Find where the given text appears and provide that cell's center as (x, y) coordinate. 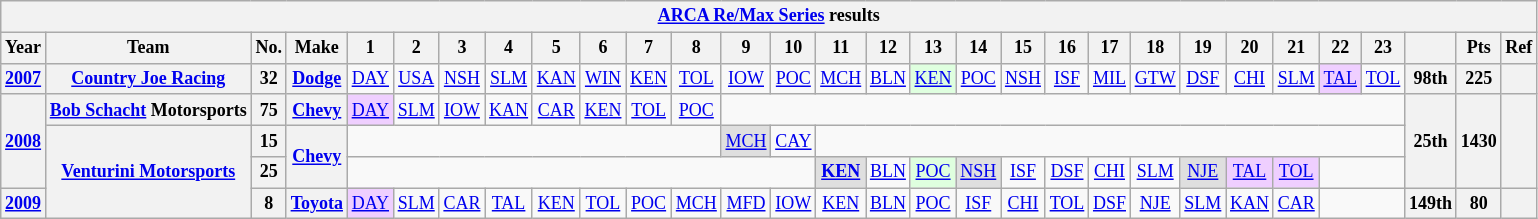
11 (841, 48)
2 (416, 48)
Ref (1519, 48)
Team (148, 48)
MIL (1110, 78)
ARCA Re/Max Series results (769, 16)
23 (1382, 48)
MFD (746, 204)
USA (416, 78)
2009 (24, 204)
80 (1478, 204)
12 (888, 48)
7 (649, 48)
16 (1066, 48)
25th (1431, 141)
Toyota (316, 204)
22 (1340, 48)
CAY (794, 140)
17 (1110, 48)
2008 (24, 141)
6 (603, 48)
Make (316, 48)
13 (933, 48)
Country Joe Racing (148, 78)
5 (556, 48)
Venturini Motorsports (148, 172)
225 (1478, 78)
4 (509, 48)
149th (1431, 204)
19 (1203, 48)
2007 (24, 78)
GTW (1155, 78)
10 (794, 48)
14 (978, 48)
Pts (1478, 48)
32 (268, 78)
75 (268, 110)
Dodge (316, 78)
1 (370, 48)
Bob Schacht Motorsports (148, 110)
No. (268, 48)
Year (24, 48)
20 (1250, 48)
3 (462, 48)
9 (746, 48)
WIN (603, 78)
98th (1431, 78)
1430 (1478, 141)
25 (268, 172)
21 (1296, 48)
18 (1155, 48)
